Return (X, Y) of the center of cell containing provided text 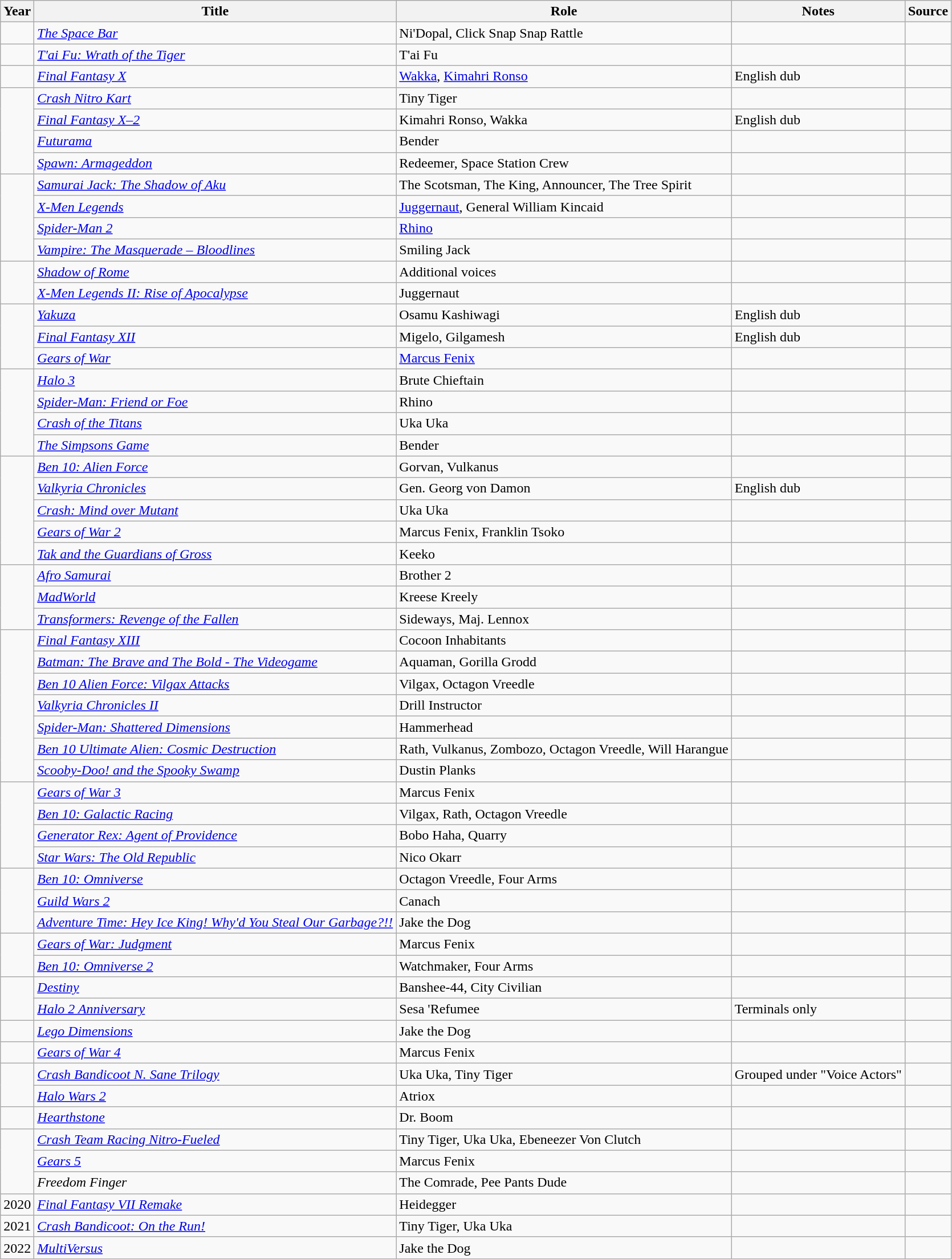
Marcus Fenix, Franklin Tsoko (564, 532)
2022 (17, 1248)
X-Men Legends (215, 206)
T'ai Fu: Wrath of the Tiger (215, 55)
X-Men Legends II: Rise of Apocalypse (215, 294)
Halo 2 Anniversary (215, 1009)
Gears of War 2 (215, 532)
Source (928, 11)
Dr. Boom (564, 1118)
The Simpsons Game (215, 445)
Terminals only (818, 1009)
Ben 10 Alien Force: Vilgax Attacks (215, 684)
Samurai Jack: The Shadow of Aku (215, 185)
Heidegger (564, 1204)
Crash: Mind over Mutant (215, 510)
Role (564, 11)
Uka Uka, Tiny Tiger (564, 1074)
The Space Bar (215, 33)
Spider-Man: Shattered Dimensions (215, 727)
Gears of War (215, 358)
Generator Rex: Agent of Providence (215, 836)
Additional voices (564, 272)
Shadow of Rome (215, 272)
Wakka, Kimahri Ronso (564, 76)
Spider-Man: Friend or Foe (215, 402)
Gorvan, Vulkanus (564, 467)
Octagon Vreedle, Four Arms (564, 879)
Gears of War: Judgment (215, 944)
Banshee-44, City Civilian (564, 988)
Lego Dimensions (215, 1031)
Redeemer, Space Station Crew (564, 163)
Scooby-Doo! and the Spooky Swamp (215, 771)
Ni'Dopal, Click Snap Snap Rattle (564, 33)
Star Wars: The Old Republic (215, 857)
Juggernaut, General William Kincaid (564, 206)
Valkyria Chronicles (215, 488)
Final Fantasy VII Remake (215, 1204)
Batman: The Brave and The Bold - The Videogame (215, 662)
Final Fantasy XIII (215, 641)
Vampire: The Masquerade – Bloodlines (215, 250)
Destiny (215, 988)
Final Fantasy X (215, 76)
Hearthstone (215, 1118)
Gen. Georg von Damon (564, 488)
Aquaman, Gorilla Grodd (564, 662)
Ben 10: Alien Force (215, 467)
Kimahri Ronso, Wakka (564, 120)
Gears of War 4 (215, 1053)
Rath, Vulkanus, Zombozo, Octagon Vreedle, Will Harangue (564, 749)
Crash Nitro Kart (215, 98)
Ben 10 Ultimate Alien: Cosmic Destruction (215, 749)
Final Fantasy X–2 (215, 120)
Futurama (215, 141)
Gears 5 (215, 1161)
Ben 10: Galactic Racing (215, 814)
Smiling Jack (564, 250)
Crash Team Racing Nitro-Fueled (215, 1139)
T'ai Fu (564, 55)
Atriox (564, 1096)
Ben 10: Omniverse (215, 879)
Year (17, 11)
Osamu Kashiwagi (564, 315)
Guild Wars 2 (215, 901)
Spider-Man 2 (215, 228)
Cocoon Inhabitants (564, 641)
Ben 10: Omniverse 2 (215, 966)
Juggernaut (564, 294)
Notes (818, 11)
Vilgax, Rath, Octagon Vreedle (564, 814)
Grouped under "Voice Actors" (818, 1074)
MadWorld (215, 597)
Migelo, Gilgamesh (564, 337)
Final Fantasy XII (215, 337)
Brother 2 (564, 575)
Halo 3 (215, 380)
Afro Samurai (215, 575)
Watchmaker, Four Arms (564, 966)
Brute Chieftain (564, 380)
Dustin Planks (564, 771)
Vilgax, Octagon Vreedle (564, 684)
Tak and the Guardians of Gross (215, 553)
Nico Okarr (564, 857)
Transformers: Revenge of the Fallen (215, 618)
Sideways, Maj. Lennox (564, 618)
Valkyria Chronicles II (215, 706)
Halo Wars 2 (215, 1096)
Hammerhead (564, 727)
Gears of War 3 (215, 792)
Sesa 'Refumee (564, 1009)
2020 (17, 1204)
Crash of the Titans (215, 423)
Tiny Tiger, Uka Uka (564, 1226)
Adventure Time: Hey Ice King! Why'd You Steal Our Garbage?!! (215, 922)
The Comrade, Pee Pants Dude (564, 1183)
2021 (17, 1226)
Spawn: Armageddon (215, 163)
Title (215, 11)
Bobo Haha, Quarry (564, 836)
Canach (564, 901)
Drill Instructor (564, 706)
Tiny Tiger (564, 98)
Crash Bandicoot N. Sane Trilogy (215, 1074)
Crash Bandicoot: On the Run! (215, 1226)
Kreese Kreely (564, 597)
Freedom Finger (215, 1183)
Keeko (564, 553)
The Scotsman, The King, Announcer, The Tree Spirit (564, 185)
MultiVersus (215, 1248)
Tiny Tiger, Uka Uka, Ebeneezer Von Clutch (564, 1139)
Yakuza (215, 315)
